Locate the cell with the specified text and output its [x, y] center coordinate. 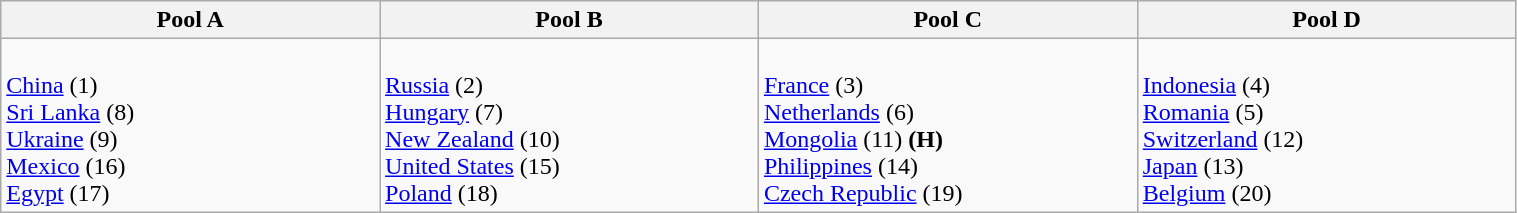
Pool B [570, 20]
Pool A [190, 20]
China (1) Sri Lanka (8) Ukraine (9) Mexico (16) Egypt (17) [190, 126]
Russia (2) Hungary (7) New Zealand (10) United States (15) Poland (18) [570, 126]
Pool D [1326, 20]
Pool C [948, 20]
Indonesia (4) Romania (5) Switzerland (12) Japan (13) Belgium (20) [1326, 126]
France (3) Netherlands (6) Mongolia (11) (H) Philippines (14) Czech Republic (19) [948, 126]
